Return the (X, Y) coordinate for the center point of the cell that contains the specified text.  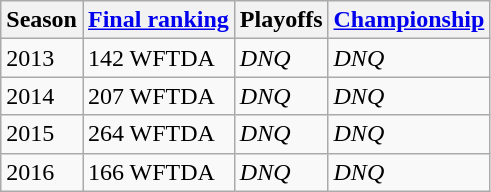
2013 (42, 58)
Championship (409, 20)
166 WFTDA (158, 172)
Final ranking (158, 20)
2015 (42, 134)
142 WFTDA (158, 58)
Playoffs (281, 20)
2016 (42, 172)
Season (42, 20)
2014 (42, 96)
207 WFTDA (158, 96)
264 WFTDA (158, 134)
